Return (X, Y) of the center of cell containing provided text 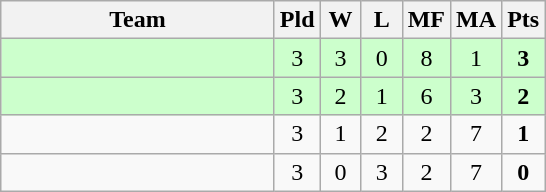
W (340, 20)
L (382, 20)
MA (476, 20)
Pts (524, 20)
Team (138, 20)
6 (426, 96)
Pld (297, 20)
MF (426, 20)
8 (426, 58)
